Capture the cell that displays the provided text and extract its (x, y) central coordinate. 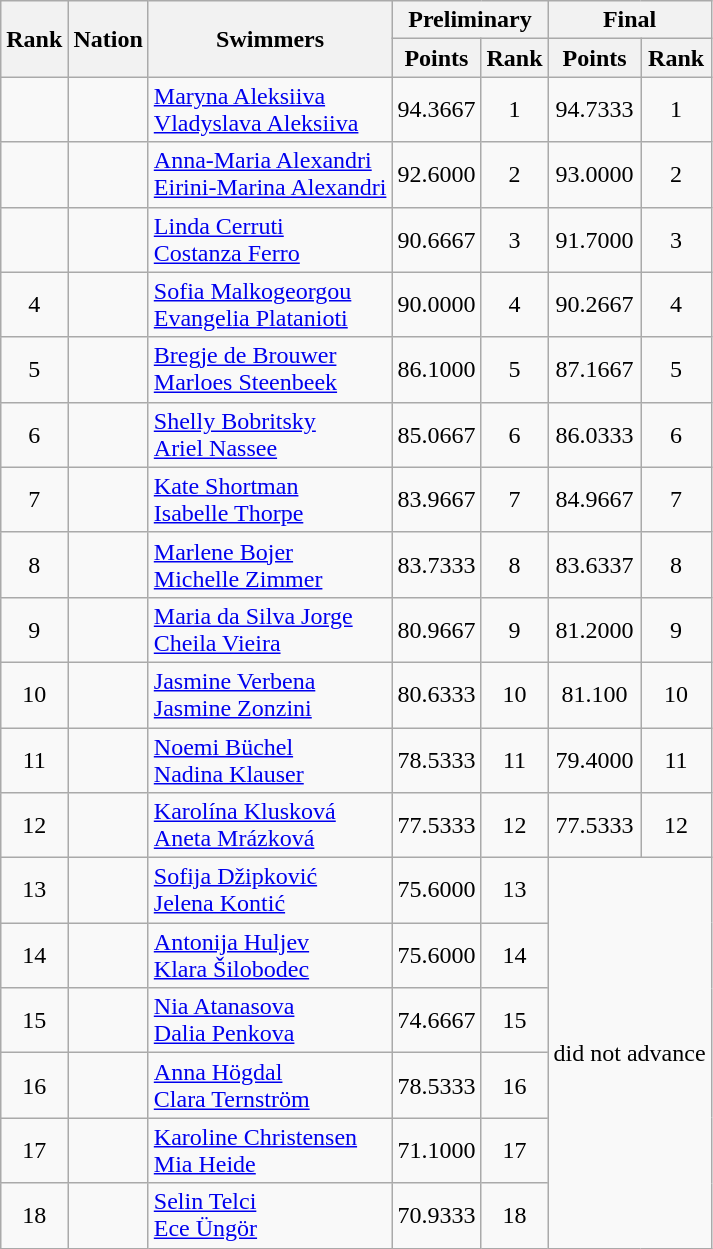
87.1667 (594, 370)
Selin TelciEce Üngör (270, 1216)
Karoline ChristensenMia Heide (270, 1150)
79.4000 (594, 760)
93.0000 (594, 174)
Antonija HuljevKlara Šilobodec (270, 956)
Preliminary (470, 20)
Karolína KluskováAneta Mrázková (270, 826)
86.1000 (436, 370)
90.2667 (594, 304)
Nation (108, 39)
Noemi BüchelNadina Klauser (270, 760)
Sofija DžipkovićJelena Kontić (270, 890)
71.1000 (436, 1150)
86.0333 (594, 434)
85.0667 (436, 434)
Linda CerrutiCostanza Ferro (270, 240)
90.6667 (436, 240)
Shelly BobritskyAriel Nassee (270, 434)
74.6667 (436, 1020)
94.3667 (436, 110)
83.6337 (594, 564)
83.7333 (436, 564)
80.6333 (436, 694)
Kate ShortmanIsabelle Thorpe (270, 500)
Final (630, 20)
81.100 (594, 694)
did not advance (630, 1053)
Sofia MalkogeorgouEvangelia Platanioti (270, 304)
80.9667 (436, 630)
90.0000 (436, 304)
83.9667 (436, 500)
Jasmine VerbenaJasmine Zonzini (270, 694)
81.2000 (594, 630)
Anna-Maria AlexandriEirini-Marina Alexandri (270, 174)
Anna HögdalClara Ternström (270, 1086)
91.7000 (594, 240)
92.6000 (436, 174)
Maria da Silva JorgeCheila Vieira (270, 630)
Marlene BojerMichelle Zimmer (270, 564)
Swimmers (270, 39)
Bregje de BrouwerMarloes Steenbeek (270, 370)
70.9333 (436, 1216)
94.7333 (594, 110)
84.9667 (594, 500)
Maryna AleksiivaVladyslava Aleksiiva (270, 110)
Nia AtanasovaDalia Penkova (270, 1020)
